Return [x, y] of the center of cell containing provided text 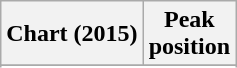
Peak position [189, 34]
Chart (2015) [72, 34]
